Scan for the cell matching the given text and deliver its (X, Y) coordinate at center. 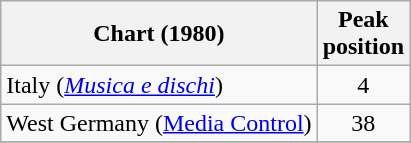
West Germany (Media Control) (159, 123)
Chart (1980) (159, 34)
Peakposition (363, 34)
38 (363, 123)
4 (363, 85)
Italy (Musica e dischi) (159, 85)
